Determine the (x, y) coordinate at the center of the cell enclosing the given text.  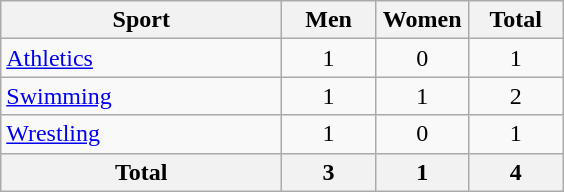
Women (422, 20)
Swimming (142, 96)
Men (329, 20)
Athletics (142, 58)
2 (516, 96)
Wrestling (142, 134)
3 (329, 172)
4 (516, 172)
Sport (142, 20)
